Pinpoint the cell where the given text exists, returning its (X, Y) midpoint coordinate. 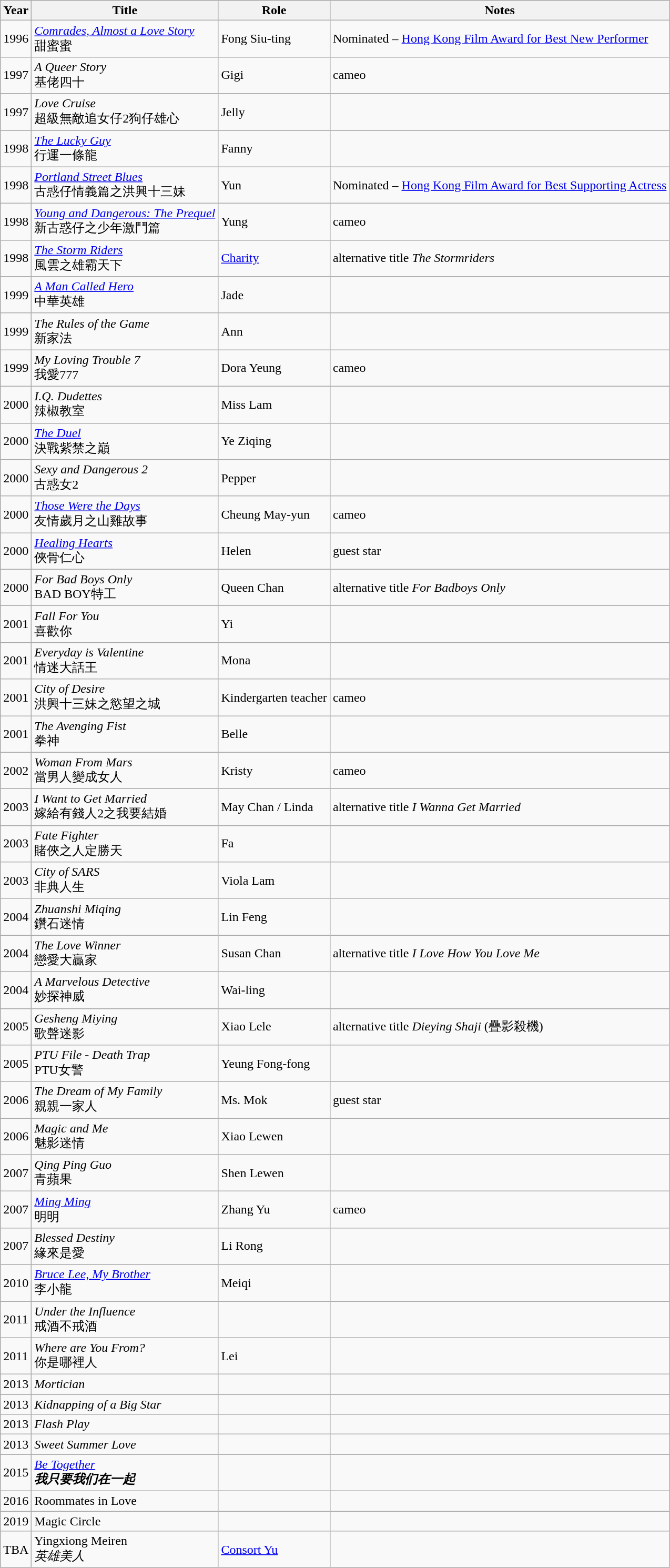
Blessed Destiny緣來是愛 (125, 1246)
Gigi (275, 75)
Ms. Mok (275, 1100)
Wai-ling (275, 990)
Fong Siu-ting (275, 39)
Healing Hearts俠骨仁心 (125, 551)
Helen (275, 551)
I.Q. Dudettes辣椒教室 (125, 404)
I Want to Get Married嫁給有錢人2之我要結婚 (125, 807)
Fa (275, 844)
2010 (16, 1283)
Flash Play (125, 1424)
Lei (275, 1356)
Meiqi (275, 1283)
The Avenging Fist拳神 (125, 734)
Pepper (275, 478)
Mortician (125, 1384)
Nominated – Hong Kong Film Award for Best New Performer (500, 39)
Young and Dangerous: The Prequel新古惑仔之少年激鬥篇 (125, 222)
Lin Feng (275, 917)
Portland Street Blues古惑仔情義篇之洪興十三妹 (125, 185)
Xiao Lele (275, 1027)
Gesheng Miying歌聲迷影 (125, 1027)
Ye Ziqing (275, 441)
Miss Lam (275, 404)
Yung (275, 222)
City of SARS非典人生 (125, 881)
Magic Circle (125, 1521)
Ann (275, 331)
Bruce Lee, My Brother李小龍 (125, 1283)
Sexy and Dangerous 2古惑女2 (125, 478)
Dora Yeung (275, 368)
Shen Lewen (275, 1173)
Mona (275, 661)
alternative title I Love How You Love Me (500, 954)
A Queer Story基佬四十 (125, 75)
2002 (16, 771)
Kindergarten teacher (275, 697)
Zhang Yu (275, 1210)
Viola Lam (275, 881)
May Chan / Linda (275, 807)
TBA (16, 1550)
Fate Fighter賭俠之人定勝天 (125, 844)
The Storm Riders風雲之雄霸天下 (125, 258)
Kidnapping of a Big Star (125, 1404)
Be Together我只要我们在一起 (125, 1473)
City of Desire洪興十三妹之慾望之城 (125, 697)
The Dream of My Family親親一家人 (125, 1100)
Roommates in Love (125, 1501)
For Bad Boys OnlyBAD BOY特工 (125, 588)
Fanny (275, 149)
Queen Chan (275, 588)
Jelly (275, 112)
2016 (16, 1501)
Comrades, Almost a Love Story甜蜜蜜 (125, 39)
Li Rong (275, 1246)
Under the Influence戒酒不戒酒 (125, 1320)
alternative title Dieying Shaji (疊影殺機) (500, 1027)
Xiao Lewen (275, 1137)
Charity (275, 258)
Those Were the Days友情歲月之山雞故事 (125, 514)
PTU File - Death TrapPTU女警 (125, 1064)
Everyday is Valentine情迷大話王 (125, 661)
Cheung May-yun (275, 514)
Yingxiong Meiren英雄美人 (125, 1550)
alternative title I Wanna Get Married (500, 807)
The Lucky Guy行運一條龍 (125, 149)
Year (16, 11)
The Rules of the Game新家法 (125, 331)
alternative title The Stormriders (500, 258)
A Marvelous Detective妙探神威 (125, 990)
Kristy (275, 771)
Sweet Summer Love (125, 1444)
2019 (16, 1521)
Belle (275, 734)
Notes (500, 11)
Where are You From?你是哪裡人 (125, 1356)
The Love Winner戀愛大贏家 (125, 954)
Magic and Me魅影迷情 (125, 1137)
2015 (16, 1473)
Yeung Fong-fong (275, 1064)
Yi (275, 624)
Ming Ming明明 (125, 1210)
Jade (275, 295)
Nominated – Hong Kong Film Award for Best Supporting Actress (500, 185)
alternative title For Badboys Only (500, 588)
My Loving Trouble 7我愛777 (125, 368)
Love Cruise超級無敵追女仔2狗仔雄心 (125, 112)
Susan Chan (275, 954)
Woman From Mars當男人變成女人 (125, 771)
Role (275, 11)
Yun (275, 185)
1996 (16, 39)
Consort Yu (275, 1550)
Zhuanshi Miqing鑽石迷情 (125, 917)
A Man Called Hero中華英雄 (125, 295)
Qing Ping Guo青蘋果 (125, 1173)
Fall For You喜歡你 (125, 624)
Title (125, 11)
The Duel決戰紫禁之巔 (125, 441)
